Extract the (X, Y) coordinate from the center of the cell holding the provided text.  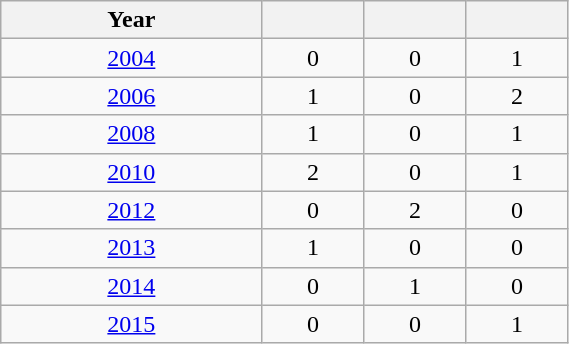
2006 (132, 96)
2013 (132, 248)
2010 (132, 172)
2004 (132, 58)
2015 (132, 324)
2014 (132, 286)
Year (132, 20)
2012 (132, 210)
2008 (132, 134)
